Pinpoint the cell where the given text exists, returning its [X, Y] midpoint coordinate. 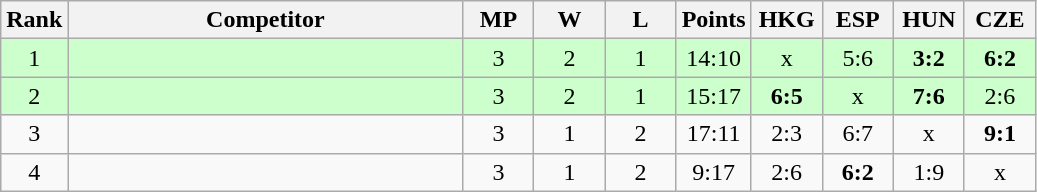
17:11 [714, 134]
2:3 [786, 134]
14:10 [714, 58]
4 [34, 172]
HKG [786, 20]
15:17 [714, 96]
CZE [1000, 20]
L [640, 20]
6:7 [858, 134]
ESP [858, 20]
9:1 [1000, 134]
Points [714, 20]
5:6 [858, 58]
1:9 [928, 172]
Rank [34, 20]
Competitor [266, 20]
W [570, 20]
HUN [928, 20]
7:6 [928, 96]
9:17 [714, 172]
MP [498, 20]
6:5 [786, 96]
3:2 [928, 58]
